For the text-containing cell, return its midpoint in (x, y) coordinate format. 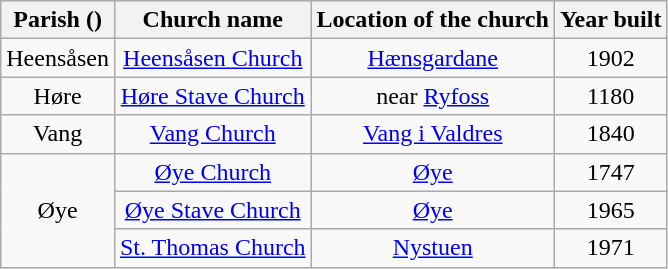
1971 (610, 248)
Heensåsen (58, 58)
Hænsgardane (432, 58)
St. Thomas Church (212, 248)
1840 (610, 134)
Location of the church (432, 20)
Vang (58, 134)
Vang i Valdres (432, 134)
Øye Church (212, 172)
Høre (58, 96)
1747 (610, 172)
Heensåsen Church (212, 58)
Nystuen (432, 248)
Year built (610, 20)
Vang Church (212, 134)
Parish () (58, 20)
1180 (610, 96)
Øye Stave Church (212, 210)
Høre Stave Church (212, 96)
near Ryfoss (432, 96)
1902 (610, 58)
Church name (212, 20)
1965 (610, 210)
